Output the (X, Y) coordinate of the center of the cell containing the given text.  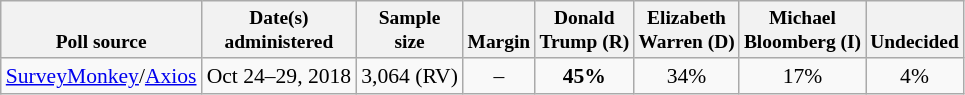
34% (686, 76)
Oct 24–29, 2018 (280, 76)
45% (584, 76)
Margin (499, 30)
SurveyMonkey/Axios (102, 76)
4% (915, 76)
– (499, 76)
17% (802, 76)
3,064 (RV) (410, 76)
Date(s)administered (280, 30)
Samplesize (410, 30)
ElizabethWarren (D) (686, 30)
MichaelBloomberg (I) (802, 30)
DonaldTrump (R) (584, 30)
Poll source (102, 30)
Undecided (915, 30)
